Output the [x, y] coordinate of the center of the cell containing the given text.  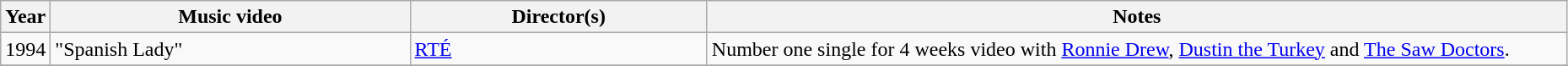
Year [25, 17]
Notes [1137, 17]
Music video [230, 17]
"Spanish Lady" [230, 49]
Number one single for 4 weeks video with Ronnie Drew, Dustin the Turkey and The Saw Doctors. [1137, 49]
Director(s) [558, 17]
1994 [25, 49]
RTÉ [558, 49]
